Pinpoint the cell where the given text exists, returning its (x, y) midpoint coordinate. 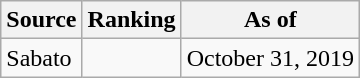
Ranking (132, 20)
October 31, 2019 (270, 58)
Sabato (42, 58)
Source (42, 20)
As of (270, 20)
